Extract the (x, y) coordinate from the center of the cell holding the provided text.  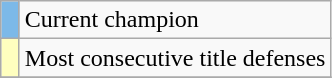
Most consecutive title defenses (175, 58)
Current champion (175, 20)
